Output the [x, y] coordinate of the center of the cell containing the given text.  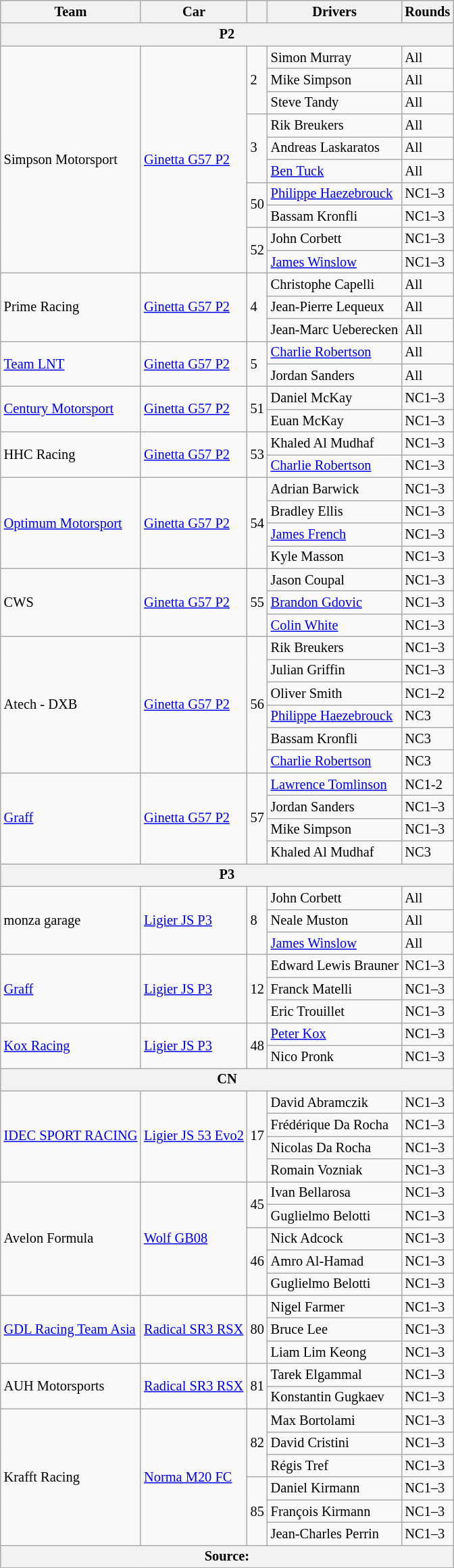
Colin White [335, 625]
Source: [227, 1557]
55 [257, 602]
52 [257, 250]
NC1-2 [428, 784]
Krafft Racing [70, 1477]
CN [227, 1079]
Car [194, 11]
IDEC SPORT RACING [70, 1137]
12 [257, 988]
Team [70, 11]
Peter Kox [335, 1034]
James French [335, 534]
Nick Adcock [335, 1239]
Daniel Kirmann [335, 1488]
Drivers [335, 11]
8 [257, 921]
46 [257, 1261]
Norma M20 FC [194, 1477]
monza garage [70, 921]
Atech - DXB [70, 705]
Jason Coupal [335, 580]
Bruce Lee [335, 1329]
Avelon Formula [70, 1238]
Nigel Farmer [335, 1307]
Romain Vozniak [335, 1170]
Max Bortolami [335, 1420]
P3 [227, 875]
Oliver Smith [335, 693]
Euan McKay [335, 421]
Edward Lewis Brauner [335, 966]
Nico Pronk [335, 1057]
Kyle Masson [335, 557]
45 [257, 1204]
Bradley Ellis [335, 512]
Jean-Pierre Lequeux [335, 307]
Jean-Charles Perrin [335, 1534]
51 [257, 409]
Liam Lim Keong [335, 1352]
56 [257, 705]
HHC Racing [70, 455]
85 [257, 1511]
David Abramczik [335, 1102]
3 [257, 148]
81 [257, 1386]
François Kirmann [335, 1511]
Team LNT [70, 363]
GDL Racing Team Asia [70, 1330]
Tarek Elgammal [335, 1375]
80 [257, 1330]
Neale Muston [335, 921]
NC1–2 [428, 693]
Ligier JS 53 Evo2 [194, 1137]
Régis Tref [335, 1465]
Wolf GB08 [194, 1238]
CWS [70, 602]
Ben Tuck [335, 171]
57 [257, 818]
48 [257, 1045]
Rounds [428, 11]
82 [257, 1443]
AUH Motorsports [70, 1386]
Franck Matelli [335, 989]
P2 [227, 34]
50 [257, 205]
Eric Trouillet [335, 1011]
Kox Racing [70, 1045]
David Cristini [335, 1443]
Daniel McKay [335, 398]
Jean-Marc Ueberecken [335, 330]
Julian Griffin [335, 670]
Century Motorsport [70, 409]
Frédérique Da Rocha [335, 1125]
Steve Tandy [335, 103]
Christophe Capelli [335, 284]
54 [257, 522]
Konstantin Gugkaev [335, 1397]
Andreas Laskaratos [335, 148]
Prime Racing [70, 306]
Simpson Motorsport [70, 159]
Optimum Motorsport [70, 522]
5 [257, 363]
Nicolas Da Rocha [335, 1147]
4 [257, 306]
17 [257, 1137]
Amro Al-Hamad [335, 1261]
2 [257, 80]
Lawrence Tomlinson [335, 784]
Brandon Gdovic [335, 602]
53 [257, 455]
Simon Murray [335, 57]
Adrian Barwick [335, 489]
Ivan Bellarosa [335, 1193]
